Pinpoint the cell where the given text exists, returning its [X, Y] midpoint coordinate. 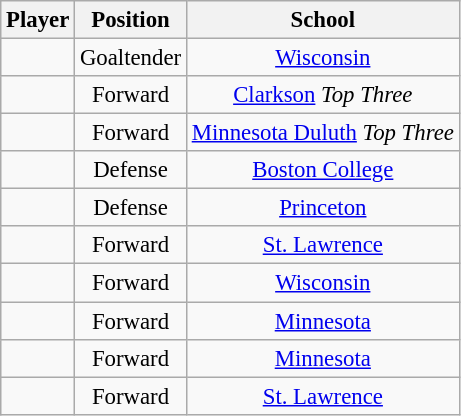
Minnesota Duluth Top Three [322, 133]
Boston College [322, 170]
Princeton [322, 208]
Goaltender [131, 58]
Player [38, 20]
School [322, 20]
Clarkson Top Three [322, 95]
Position [131, 20]
